Determine the [X, Y] coordinate at the center of the cell enclosing the given text.  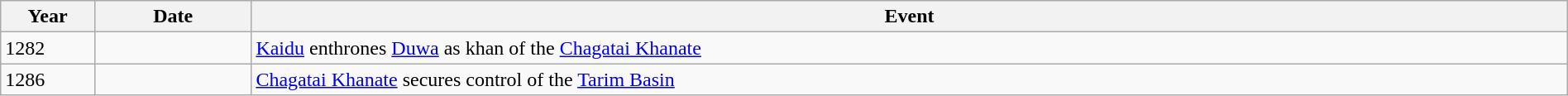
Year [48, 17]
Event [910, 17]
1282 [48, 48]
Date [172, 17]
Chagatai Khanate secures control of the Tarim Basin [910, 79]
Kaidu enthrones Duwa as khan of the Chagatai Khanate [910, 48]
1286 [48, 79]
